Find where the given text appears and provide that cell's center as [X, Y] coordinate. 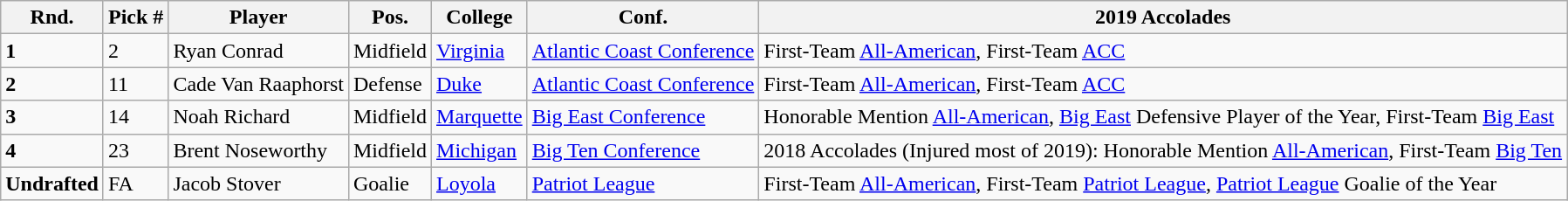
23 [135, 150]
FA [135, 184]
Cade Van Raaphorst [258, 84]
2019 Accolades [1163, 17]
Marquette [480, 117]
Michigan [480, 150]
3 [52, 117]
Pick # [135, 17]
14 [135, 117]
Rnd. [52, 17]
Jacob Stover [258, 184]
Ryan Conrad [258, 51]
Goalie [389, 184]
Noah Richard [258, 117]
Brent Noseworthy [258, 150]
First-Team All-American, First-Team Patriot League, Patriot League Goalie of the Year [1163, 184]
Big East Conference [643, 117]
Player [258, 17]
Patriot League [643, 184]
11 [135, 84]
Pos. [389, 17]
4 [52, 150]
Defense [389, 84]
College [480, 17]
Conf. [643, 17]
1 [52, 51]
Undrafted [52, 184]
Loyola [480, 184]
Virginia [480, 51]
Big Ten Conference [643, 150]
2018 Accolades (Injured most of 2019): Honorable Mention All-American, First-Team Big Ten [1163, 150]
Honorable Mention All-American, Big East Defensive Player of the Year, First-Team Big East [1163, 117]
Duke [480, 84]
